Scan for the cell matching the given text and deliver its [x, y] coordinate at center. 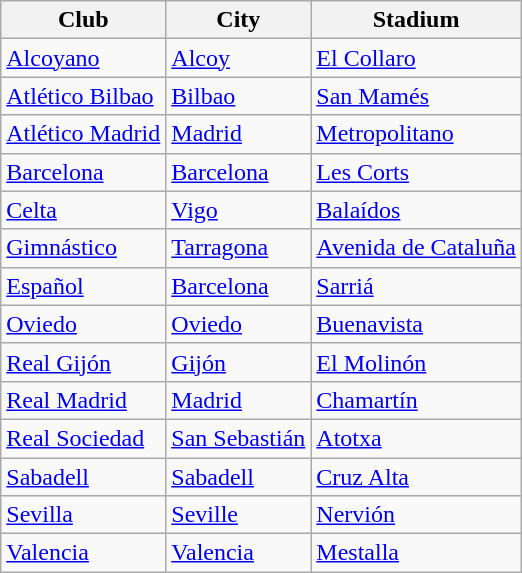
Metropolitano [416, 134]
Real Madrid [84, 400]
Atotxa [416, 438]
Gimnástico [84, 248]
Atlético Bilbao [84, 96]
Gijón [238, 362]
Club [84, 20]
Seville [238, 515]
Chamartín [416, 400]
Atlético Madrid [84, 134]
Real Gijón [84, 362]
Vigo [238, 210]
Balaídos [416, 210]
Cruz Alta [416, 477]
Real Sociedad [84, 438]
Les Corts [416, 172]
Alcoyano [84, 58]
Sevilla [84, 515]
El Molinón [416, 362]
Buenavista [416, 324]
El Collaro [416, 58]
Español [84, 286]
City [238, 20]
Alcoy [238, 58]
Sarriá [416, 286]
Nervión [416, 515]
San Mamés [416, 96]
Tarragona [238, 248]
Bilbao [238, 96]
Mestalla [416, 553]
Celta [84, 210]
Avenida de Cataluña [416, 248]
Stadium [416, 20]
San Sebastián [238, 438]
